Pinpoint the cell where the given text exists, returning its (x, y) midpoint coordinate. 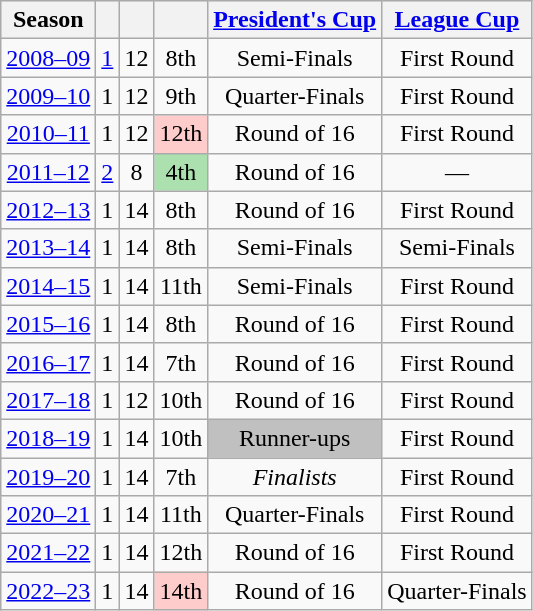
2010–11 (48, 134)
2019–20 (48, 477)
8 (136, 172)
4th (181, 172)
2008–09 (48, 58)
9th (181, 96)
2021–22 (48, 553)
2018–19 (48, 438)
Finalists (295, 477)
2011–12 (48, 172)
Season (48, 20)
2014–15 (48, 286)
14th (181, 591)
2015–16 (48, 324)
2020–21 (48, 515)
President's Cup (295, 20)
2009–10 (48, 96)
— (458, 172)
2013–14 (48, 248)
Runner-ups (295, 438)
2 (108, 172)
2022–23 (48, 591)
2016–17 (48, 362)
2017–18 (48, 400)
League Cup (458, 20)
2012–13 (48, 210)
